Capture the cell that displays the provided text and extract its (X, Y) central coordinate. 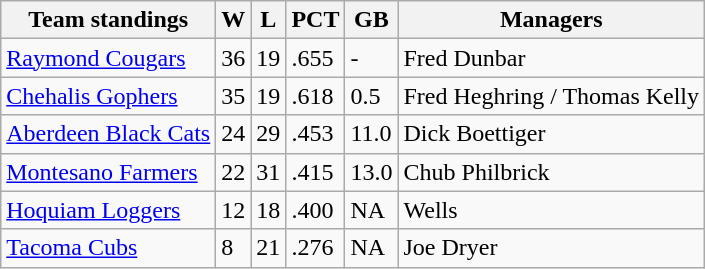
Wells (552, 210)
18 (268, 210)
Montesano Farmers (108, 172)
.415 (316, 172)
Fred Heghring / Thomas Kelly (552, 96)
Raymond Cougars (108, 58)
Dick Boettiger (552, 134)
Joe Dryer (552, 248)
.400 (316, 210)
12 (234, 210)
Hoquiam Loggers (108, 210)
Chehalis Gophers (108, 96)
.276 (316, 248)
Aberdeen Black Cats (108, 134)
13.0 (372, 172)
GB (372, 20)
29 (268, 134)
0.5 (372, 96)
PCT (316, 20)
Team standings (108, 20)
8 (234, 248)
11.0 (372, 134)
24 (234, 134)
.453 (316, 134)
35 (234, 96)
Fred Dunbar (552, 58)
Managers (552, 20)
.655 (316, 58)
31 (268, 172)
.618 (316, 96)
21 (268, 248)
36 (234, 58)
W (234, 20)
Tacoma Cubs (108, 248)
Chub Philbrick (552, 172)
22 (234, 172)
- (372, 58)
L (268, 20)
